Detect which cell encompasses the target text, then output its [x, y] center coordinate. 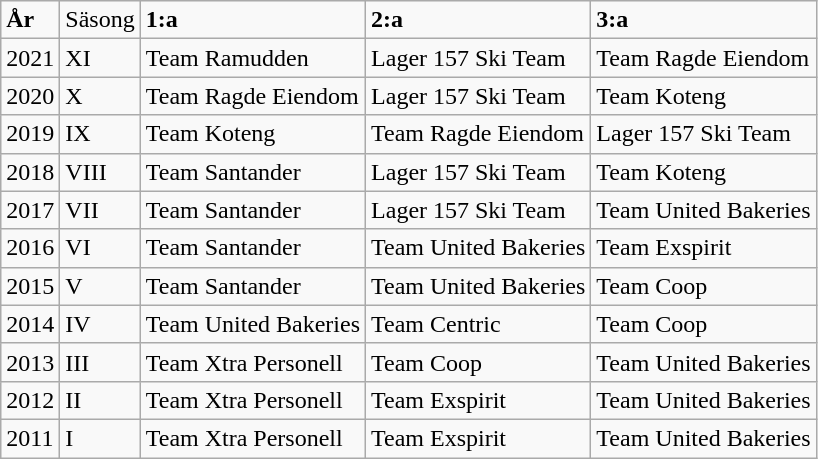
IV [100, 324]
I [100, 438]
2011 [30, 438]
IX [100, 134]
Team Ramudden [252, 58]
V [100, 286]
2:a [478, 20]
1:a [252, 20]
2020 [30, 96]
2018 [30, 172]
X [100, 96]
2015 [30, 286]
VIII [100, 172]
2016 [30, 248]
2019 [30, 134]
2014 [30, 324]
VI [100, 248]
År [30, 20]
2013 [30, 362]
III [100, 362]
Team Centric [478, 324]
Säsong [100, 20]
2012 [30, 400]
2021 [30, 58]
XI [100, 58]
VII [100, 210]
3:a [704, 20]
2017 [30, 210]
II [100, 400]
